Detect which cell encompasses the target text, then output its (X, Y) center coordinate. 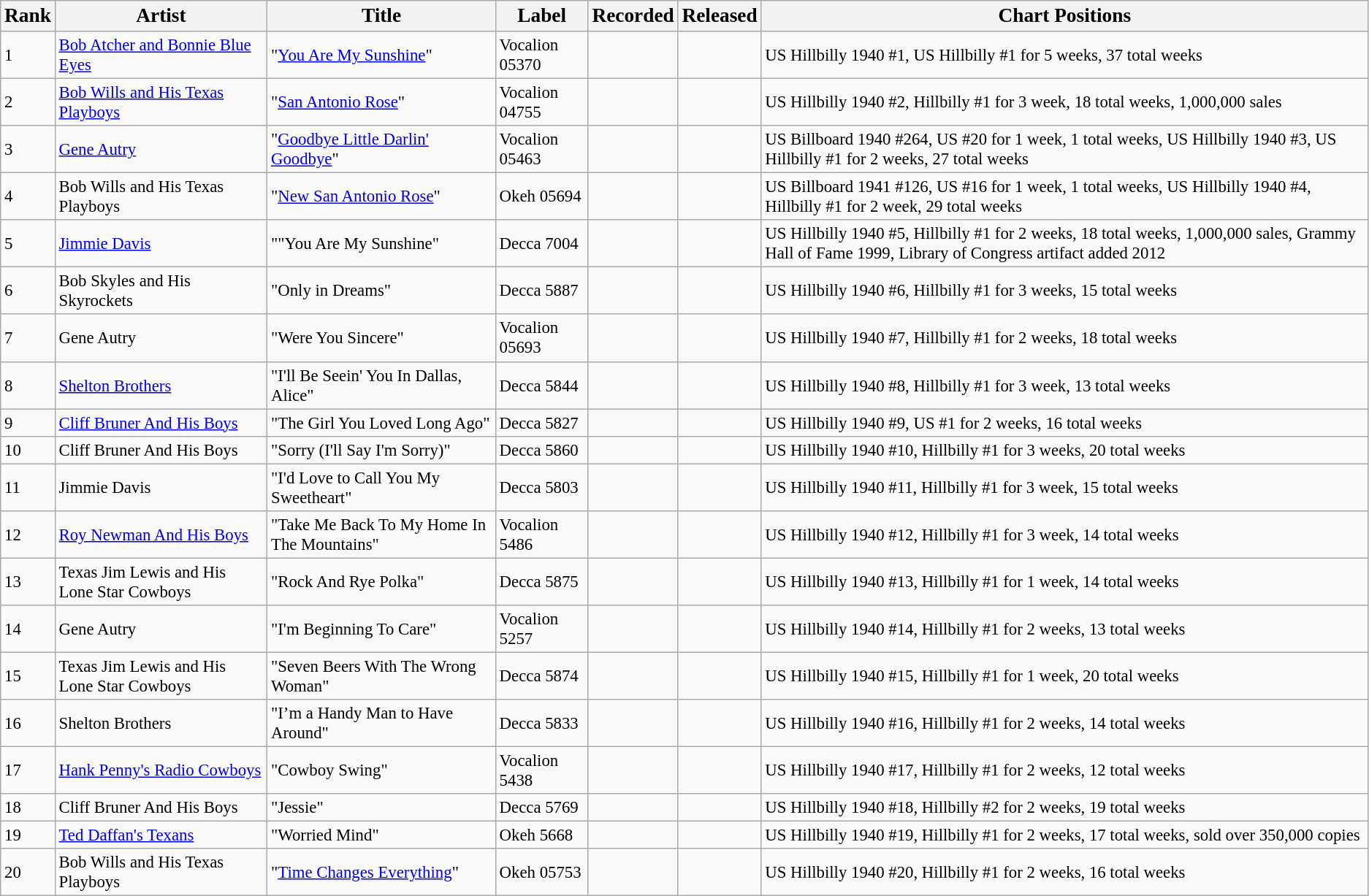
US Hillbilly 1940 #14, Hillbilly #1 for 2 weeks, 13 total weeks (1064, 629)
"Jessie" (381, 808)
Decca 5803 (542, 488)
Decca 5874 (542, 676)
14 (28, 629)
US Hillbilly 1940 #15, Hillbilly #1 for 1 week, 20 total weeks (1064, 676)
US Hillbilly 1940 #7, Hillbilly #1 for 2 weeks, 18 total weeks (1064, 339)
17 (28, 771)
Rank (28, 16)
US Hillbilly 1940 #10, Hillbilly #1 for 3 weeks, 20 total weeks (1064, 450)
"I'm Beginning To Care" (381, 629)
US Hillbilly 1940 #16, Hillbilly #1 for 2 weeks, 14 total weeks (1064, 723)
US Billboard 1940 #264, US #20 for 1 week, 1 total weeks, US Hillbilly 1940 #3, US Hillbilly #1 for 2 weeks, 27 total weeks (1064, 149)
"Sorry (I'll Say I'm Sorry)" (381, 450)
Bob Skyles and His Skyrockets (161, 291)
US Hillbilly 1940 #9, US #1 for 2 weeks, 16 total weeks (1064, 423)
US Hillbilly 1940 #6, Hillbilly #1 for 3 weeks, 15 total weeks (1064, 291)
Vocalion 05370 (542, 55)
4 (28, 197)
13 (28, 581)
Artist (161, 16)
"Only in Dreams" (381, 291)
"New San Antonio Rose" (381, 197)
Roy Newman And His Boys (161, 535)
Vocalion 05463 (542, 149)
Released (720, 16)
Bob Atcher and Bonnie Blue Eyes (161, 55)
"Were You Sincere" (381, 339)
Chart Positions (1064, 16)
15 (28, 676)
"Seven Beers With The Wrong Woman" (381, 676)
Decca 5860 (542, 450)
Vocalion 05693 (542, 339)
"Time Changes Everything" (381, 872)
Hank Penny's Radio Cowboys (161, 771)
Vocalion 5257 (542, 629)
2 (28, 102)
"The Girl You Loved Long Ago" (381, 423)
"Rock And Rye Polka" (381, 581)
US Hillbilly 1940 #20, Hillbilly #1 for 2 weeks, 16 total weeks (1064, 872)
""You Are My Sunshine" (381, 244)
"You Are My Sunshine" (381, 55)
Recorded (633, 16)
Vocalion 5486 (542, 535)
Decca 5844 (542, 386)
US Hillbilly 1940 #2, Hillbilly #1 for 3 week, 18 total weeks, 1,000,000 sales (1064, 102)
Decca 5769 (542, 808)
Title (381, 16)
9 (28, 423)
Ted Daffan's Texans (161, 835)
"I'll Be Seein' You In Dallas, Alice" (381, 386)
"I'd Love to Call You My Sweetheart" (381, 488)
US Billboard 1941 #126, US #16 for 1 week, 1 total weeks, US Hillbilly 1940 #4, Hillbilly #1 for 2 week, 29 total weeks (1064, 197)
1 (28, 55)
US Hillbilly 1940 #5, Hillbilly #1 for 2 weeks, 18 total weeks, 1,000,000 sales, Grammy Hall of Fame 1999, Library of Congress artifact added 2012 (1064, 244)
Label (542, 16)
16 (28, 723)
"Take Me Back To My Home In The Mountains" (381, 535)
12 (28, 535)
5 (28, 244)
"Worried Mind" (381, 835)
8 (28, 386)
US Hillbilly 1940 #19, Hillbilly #1 for 2 weeks, 17 total weeks, sold over 350,000 copies (1064, 835)
"Cowboy Swing" (381, 771)
19 (28, 835)
Decca 5833 (542, 723)
Okeh 05753 (542, 872)
10 (28, 450)
US Hillbilly 1940 #11, Hillbilly #1 for 3 week, 15 total weeks (1064, 488)
Vocalion 5438 (542, 771)
11 (28, 488)
7 (28, 339)
US Hillbilly 1940 #17, Hillbilly #1 for 2 weeks, 12 total weeks (1064, 771)
US Hillbilly 1940 #12, Hillbilly #1 for 3 week, 14 total weeks (1064, 535)
Okeh 05694 (542, 197)
Decca 7004 (542, 244)
US Hillbilly 1940 #1, US Hillbilly #1 for 5 weeks, 37 total weeks (1064, 55)
US Hillbilly 1940 #8, Hillbilly #1 for 3 week, 13 total weeks (1064, 386)
"Goodbye Little Darlin' Goodbye" (381, 149)
"San Antonio Rose" (381, 102)
Decca 5827 (542, 423)
Okeh 5668 (542, 835)
"I’m a Handy Man to Have Around" (381, 723)
US Hillbilly 1940 #18, Hillbilly #2 for 2 weeks, 19 total weeks (1064, 808)
Decca 5875 (542, 581)
Decca 5887 (542, 291)
18 (28, 808)
US Hillbilly 1940 #13, Hillbilly #1 for 1 week, 14 total weeks (1064, 581)
20 (28, 872)
3 (28, 149)
6 (28, 291)
Vocalion 04755 (542, 102)
